Output the (x, y) coordinate of the center of the cell containing the given text.  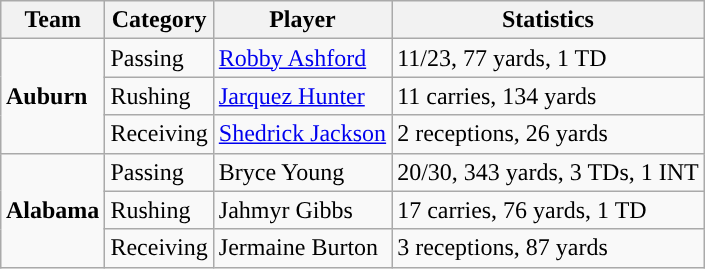
3 receptions, 87 yards (548, 248)
20/30, 343 yards, 3 TDs, 1 INT (548, 172)
Player (302, 20)
Jermaine Burton (302, 248)
17 carries, 76 yards, 1 TD (548, 210)
Jahmyr Gibbs (302, 210)
Bryce Young (302, 172)
2 receptions, 26 yards (548, 134)
Shedrick Jackson (302, 134)
Team (52, 20)
Auburn (52, 96)
11/23, 77 yards, 1 TD (548, 58)
Jarquez Hunter (302, 96)
11 carries, 134 yards (548, 96)
Alabama (52, 210)
Statistics (548, 20)
Category (159, 20)
Robby Ashford (302, 58)
